Determine the [x, y] coordinate at the center of the cell enclosing the given text.  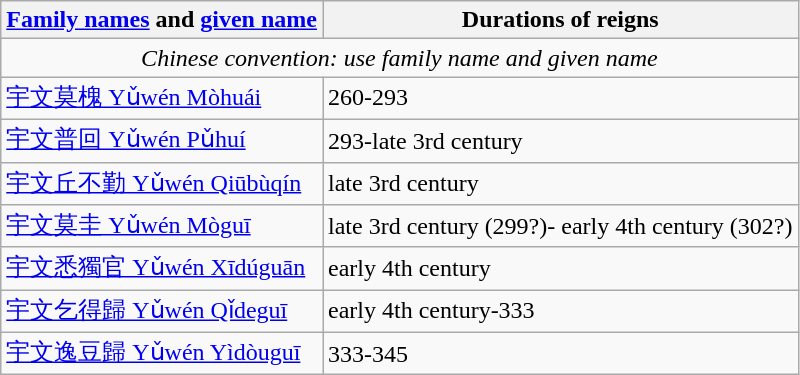
宇文莫圭 Yǔwén Mòguī [162, 226]
宇文逸豆歸 Yǔwén Yìdòuguī [162, 354]
early 4th century [560, 268]
260-293 [560, 98]
333-345 [560, 354]
宇文乞得歸 Yǔwén Qǐdeguī [162, 312]
late 3rd century (299?)- early 4th century (302?) [560, 226]
宇文莫槐 Yǔwén Mòhuái [162, 98]
宇文悉獨官 Yǔwén Xīdúguān [162, 268]
Durations of reigns [560, 20]
293-late 3rd century [560, 140]
Chinese convention: use family name and given name [400, 58]
late 3rd century [560, 184]
宇文普回 Yǔwén Pǔhuí [162, 140]
Family names and given name [162, 20]
early 4th century-333 [560, 312]
宇文丘不勤 Yǔwén Qiūbùqín [162, 184]
